Output the [x, y] coordinate of the center of the cell containing the given text.  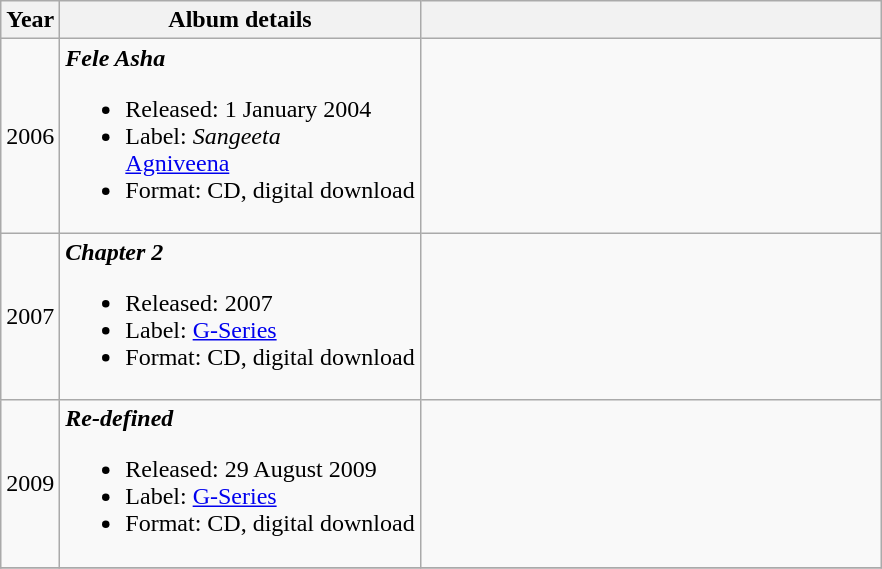
Album details [240, 20]
Fele AshaReleased: 1 January 2004Label: Sangeeta AgniveenaFormat: CD, digital download [240, 136]
Chapter 2Released: 2007Label: G-SeriesFormat: CD, digital download [240, 316]
2007 [30, 316]
Year [30, 20]
Re-definedReleased: 29 August 2009Label: G-SeriesFormat: CD, digital download [240, 484]
2009 [30, 484]
2006 [30, 136]
